Return [X, Y] of the center of cell containing provided text 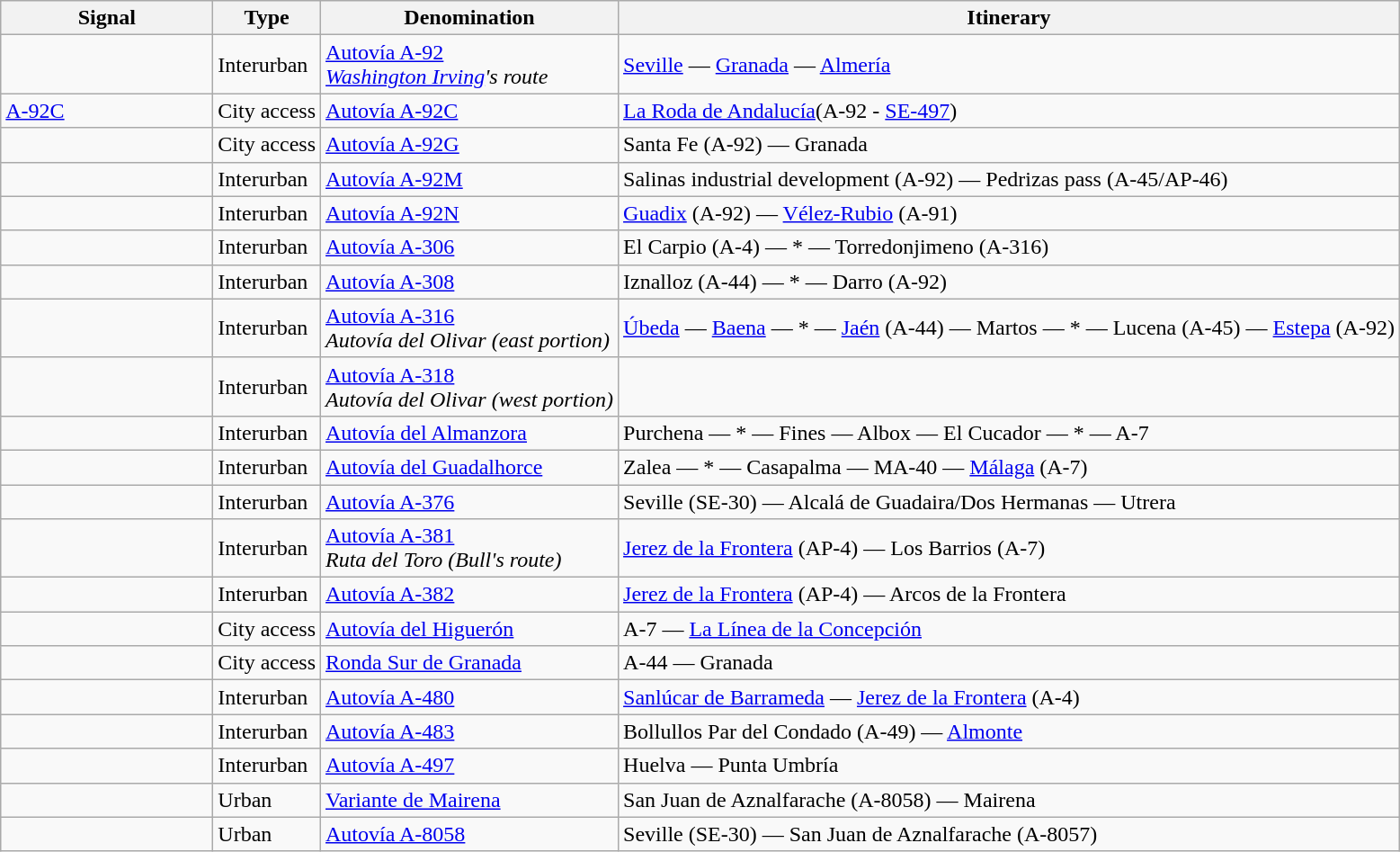
Jerez de la Frontera (AP-4) — Los Barrios (A-7) [1009, 549]
Autovía A-381Ruta del Toro (Bull's route) [469, 549]
Type [267, 18]
La Roda de Andalucía(A-92 - SE-497) [1009, 111]
San Juan de Aznalfarache (A-8058) — Mairena [1009, 800]
El Carpio (A-4) — * — Torredonjimeno (A-316) [1009, 247]
Salinas industrial development (A-92) — Pedrizas pass (A-45/AP-46) [1009, 179]
Seville (SE-30) — San Juan de Aznalfarache (A-8057) [1009, 834]
Variante de Mairena [469, 800]
Autovía del Higuerón [469, 629]
Ronda Sur de Granada [469, 663]
Itinerary [1009, 18]
Seville (SE-30) — Alcalá de Guadaira/Dos Hermanas — Utrera [1009, 501]
Autovía A-483 [469, 731]
Autovía A-92N [469, 213]
Autovía del Almanzora [469, 433]
Guadix (A-92) — Vélez-Rubio (A-91) [1009, 213]
Autovía A-308 [469, 282]
Signal [107, 18]
Úbeda — Baena — * — Jaén (A-44) — Martos — * — Lucena (A-45) — Estepa (A-92) [1009, 327]
Autovía A-8058 [469, 834]
Bollullos Par del Condado (A-49) — Almonte [1009, 731]
Autovía A-316Autovía del Olivar (east portion) [469, 327]
A-7 — La Línea de la Concepción [1009, 629]
Zalea — * — Casapalma — MA-40 — Málaga (A-7) [1009, 467]
Huelva — Punta Umbría [1009, 766]
Iznalloz (A-44) — * — Darro (A-92) [1009, 282]
Autovía A-382 [469, 595]
Autovía del Guadalhorce [469, 467]
Seville — Granada — Almería [1009, 65]
Autovía A-306 [469, 247]
Autovía A-480 [469, 697]
Santa Fe (A-92) — Granada [1009, 145]
Autovía A-318Autovía del Olivar (west portion) [469, 387]
A-44 — Granada [1009, 663]
A-92C [107, 111]
Autovía A-92M [469, 179]
Autovía A-376 [469, 501]
Jerez de la Frontera (AP-4) — Arcos de la Frontera [1009, 595]
Autovía A-92Washington Irving's route [469, 65]
Autovía A-497 [469, 766]
Sanlúcar de Barrameda — Jerez de la Frontera (A-4) [1009, 697]
Autovía A-92G [469, 145]
Purchena — * — Fines — Albox — El Cucador — * — A-7 [1009, 433]
Denomination [469, 18]
Autovía A-92C [469, 111]
